Find where the given text appears and provide that cell's center as [x, y] coordinate. 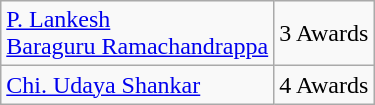
P. Lankesh Baraguru Ramachandrappa [138, 34]
3 Awards [324, 34]
Chi. Udaya Shankar [138, 85]
4 Awards [324, 85]
